Return the [x, y] coordinate for the center point of the cell that contains the specified text.  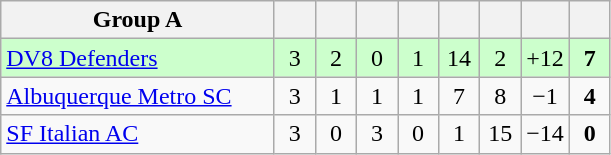
−14 [546, 134]
15 [500, 134]
8 [500, 96]
SF Italian AC [138, 134]
14 [460, 58]
Group A [138, 20]
−1 [546, 96]
+12 [546, 58]
DV8 Defenders [138, 58]
4 [590, 96]
Albuquerque Metro SC [138, 96]
